Identify which cell holds the provided text, then report its (x, y) central coordinate. 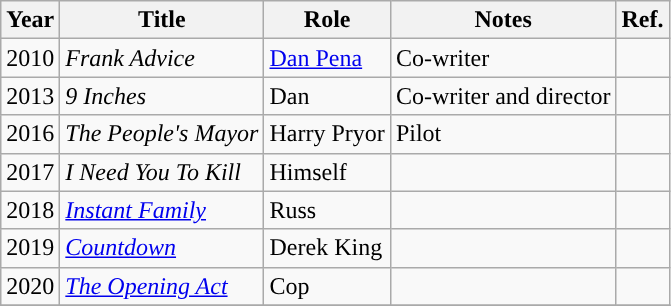
2010 (30, 58)
2013 (30, 96)
9 Inches (162, 96)
The People's Mayor (162, 134)
Co-writer (503, 58)
2019 (30, 248)
Role (327, 20)
Instant Family (162, 210)
2020 (30, 286)
I Need You To Kill (162, 172)
Derek King (327, 248)
Cop (327, 286)
Dan Pena (327, 58)
2017 (30, 172)
Countdown (162, 248)
Frank Advice (162, 58)
2018 (30, 210)
Harry Pryor (327, 134)
Pilot (503, 134)
2016 (30, 134)
Himself (327, 172)
Russ (327, 210)
Title (162, 20)
Year (30, 20)
Notes (503, 20)
The Opening Act (162, 286)
Dan (327, 96)
Co-writer and director (503, 96)
Ref. (642, 20)
